Pinpoint the cell where the given text exists, returning its [x, y] midpoint coordinate. 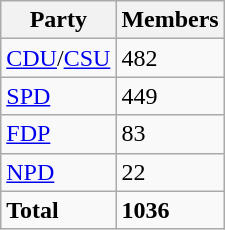
FDP [58, 134]
Members [170, 20]
SPD [58, 96]
449 [170, 96]
Party [58, 20]
482 [170, 58]
NPD [58, 172]
22 [170, 172]
Total [58, 210]
1036 [170, 210]
CDU/CSU [58, 58]
83 [170, 134]
